Extract the (X, Y) coordinate from the center of the cell holding the provided text.  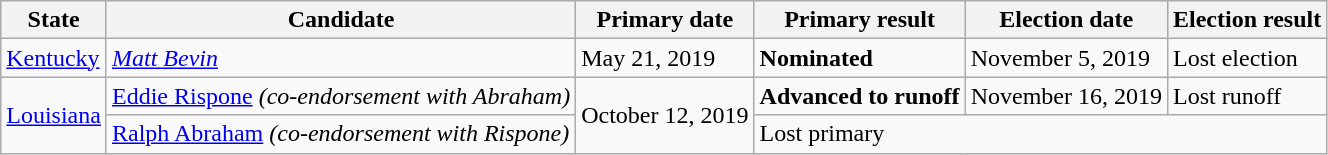
Eddie Rispone (co-endorsement with Abraham) (340, 96)
Lost election (1246, 58)
Kentucky (54, 58)
Nominated (860, 58)
Ralph Abraham (co-endorsement with Rispone) (340, 134)
Primary date (665, 20)
Lost primary (1040, 134)
May 21, 2019 (665, 58)
November 16, 2019 (1066, 96)
October 12, 2019 (665, 115)
Primary result (860, 20)
Lost runoff (1246, 96)
Election date (1066, 20)
Advanced to runoff (860, 96)
Matt Bevin (340, 58)
State (54, 20)
Election result (1246, 20)
November 5, 2019 (1066, 58)
Louisiana (54, 115)
Candidate (340, 20)
